For the text-containing cell, return its midpoint in [x, y] coordinate format. 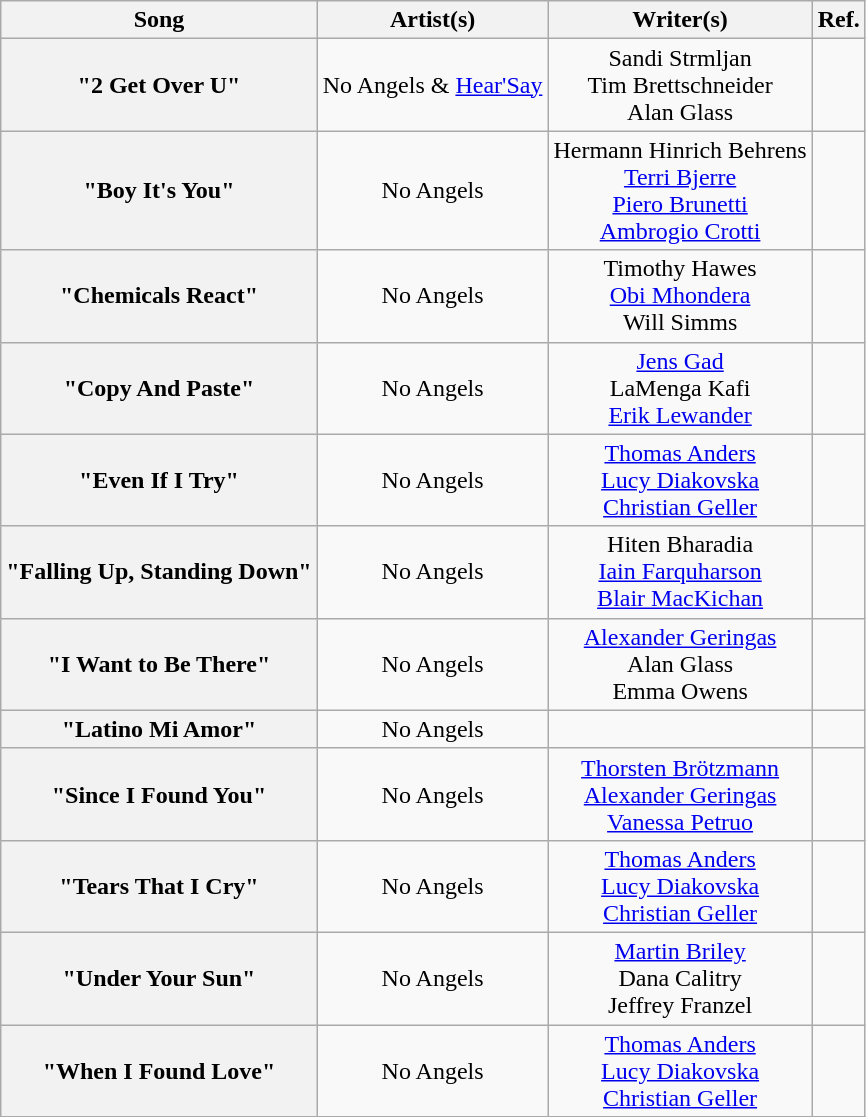
Jens Gad LaMenga Kafi Erik Lewander [680, 388]
No Angels & Hear'Say [432, 85]
Writer(s) [680, 20]
"Copy And Paste" [159, 388]
"Boy It's You" [159, 190]
"Chemicals React" [159, 296]
"When I Found Love" [159, 1070]
"Tears That I Cry" [159, 886]
"Under Your Sun" [159, 978]
"I Want to Be There" [159, 664]
"Latino Mi Amor" [159, 729]
Sandi Strmljan Tim Brettschneider Alan Glass [680, 85]
Ref. [838, 20]
Song [159, 20]
Hiten Bharadia Iain Farquharson Blair MacKichan [680, 572]
Alexander Geringas Alan Glass Emma Owens [680, 664]
Martin Briley Dana Calitry Jeffrey Franzel [680, 978]
Timothy Hawes Obi Mhondera Will Simms [680, 296]
Hermann Hinrich Behrens Terri Bjerre Piero Brunetti Ambrogio Crotti [680, 190]
Thorsten Brötzmann Alexander Geringas Vanessa Petruo [680, 794]
"Since I Found You" [159, 794]
"2 Get Over U" [159, 85]
Artist(s) [432, 20]
"Even If I Try" [159, 480]
"Falling Up, Standing Down" [159, 572]
